Output the [x, y] coordinate of the center of the cell containing the given text.  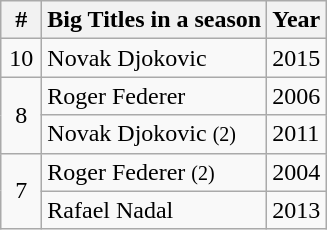
10 [22, 58]
Novak Djokovic (2) [154, 134]
Novak Djokovic [154, 58]
2013 [296, 210]
2011 [296, 134]
# [22, 20]
2004 [296, 172]
Roger Federer (2) [154, 172]
7 [22, 191]
8 [22, 115]
Year [296, 20]
2006 [296, 96]
Rafael Nadal [154, 210]
Big Titles in a season [154, 20]
2015 [296, 58]
Roger Federer [154, 96]
